Return [X, Y] of the center of cell containing provided text 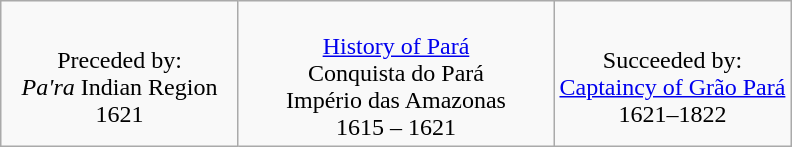
Succeeded by:Captaincy of Grão Pará1621–1822 [672, 74]
History of ParáConquista do ParáImpério das Amazonas1615 – 1621 [396, 74]
Preceded by:Pa'ra Indian Region1621 [120, 74]
